Return the (X, Y) coordinate for the center point of the cell that contains the specified text.  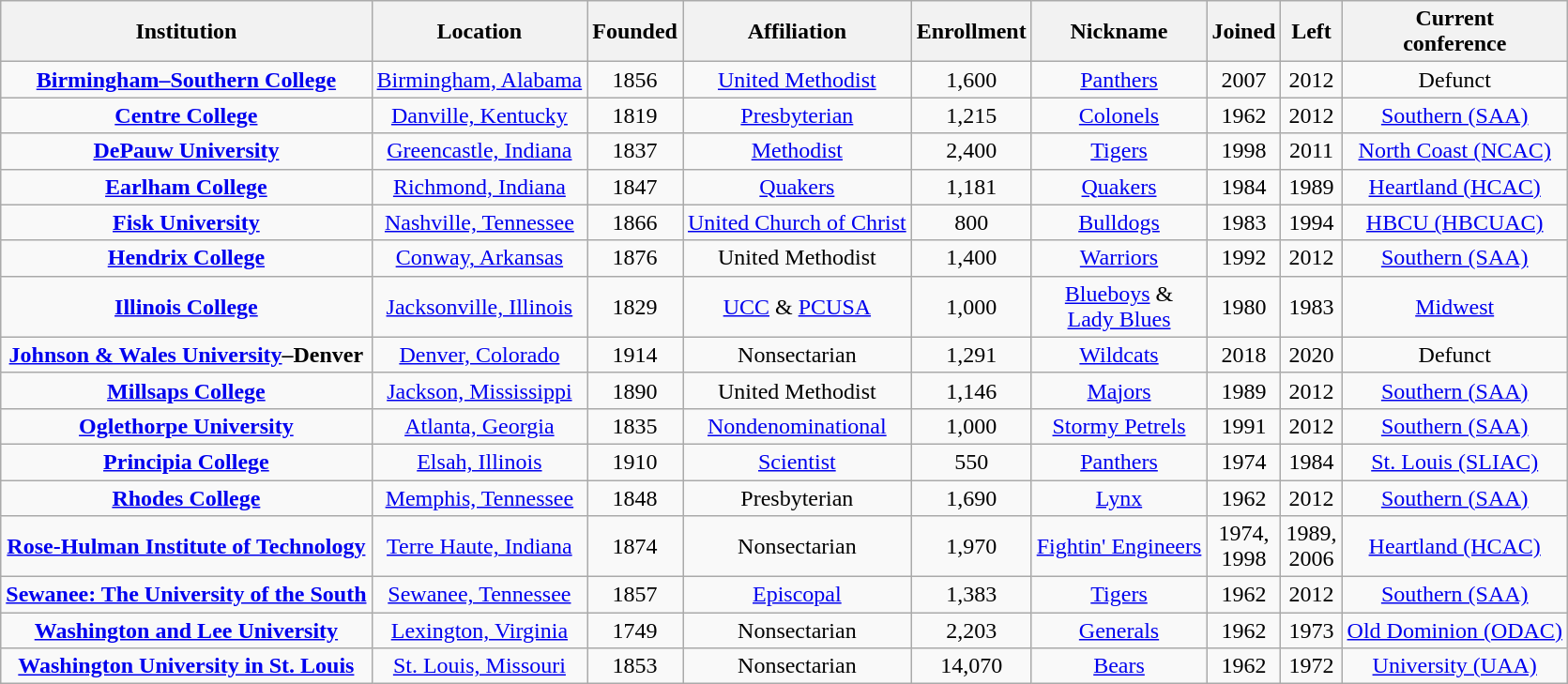
Washington University in St. Louis (186, 666)
St. Louis, Missouri (480, 666)
1,146 (971, 390)
1,970 (971, 546)
Rhodes College (186, 498)
Conway, Arkansas (480, 258)
Founded (635, 32)
Lexington, Virginia (480, 631)
Nondenominational (798, 426)
1819 (635, 115)
Centre College (186, 115)
Greencastle, Indiana (480, 151)
800 (971, 222)
Jacksonville, Illinois (480, 306)
Fightin' Engineers (1119, 546)
1,600 (971, 80)
Majors (1119, 390)
2020 (1312, 355)
Illinois College (186, 306)
1856 (635, 80)
Richmond, Indiana (480, 187)
Birmingham, Alabama (480, 80)
2018 (1244, 355)
Enrollment (971, 32)
United Church of Christ (798, 222)
Scientist (798, 462)
Sewanee, Tennessee (480, 595)
Wildcats (1119, 355)
1914 (635, 355)
1749 (635, 631)
University (UAA) (1454, 666)
Bulldogs (1119, 222)
1866 (635, 222)
Fisk University (186, 222)
1829 (635, 306)
2007 (1244, 80)
Danville, Kentucky (480, 115)
1,215 (971, 115)
Left (1312, 32)
Elsah, Illinois (480, 462)
1857 (635, 595)
1998 (1244, 151)
1,690 (971, 498)
1992 (1244, 258)
Rose-Hulman Institute of Technology (186, 546)
Joined (1244, 32)
Warriors (1119, 258)
Terre Haute, Indiana (480, 546)
Sewanee: The University of the South (186, 595)
1874 (635, 546)
Colonels (1119, 115)
1994 (1312, 222)
Millsaps College (186, 390)
2,400 (971, 151)
Atlanta, Georgia (480, 426)
1848 (635, 498)
Affiliation (798, 32)
Old Dominion (ODAC) (1454, 631)
1973 (1312, 631)
Institution (186, 32)
St. Louis (SLIAC) (1454, 462)
1835 (635, 426)
1,181 (971, 187)
Oglethorpe University (186, 426)
Earlham College (186, 187)
North Coast (NCAC) (1454, 151)
Nashville, Tennessee (480, 222)
1910 (635, 462)
UCC & PCUSA (798, 306)
Episcopal (798, 595)
DePauw University (186, 151)
Generals (1119, 631)
HBCU (HBCUAC) (1454, 222)
Birmingham–Southern College (186, 80)
2011 (1312, 151)
1837 (635, 151)
1974,1998 (1244, 546)
Nickname (1119, 32)
1974 (1244, 462)
Johnson & Wales University–Denver (186, 355)
Denver, Colorado (480, 355)
1,291 (971, 355)
Midwest (1454, 306)
Methodist (798, 151)
1972 (1312, 666)
14,070 (971, 666)
Blueboys &Lady Blues (1119, 306)
Jackson, Mississippi (480, 390)
Memphis, Tennessee (480, 498)
Stormy Petrels (1119, 426)
Bears (1119, 666)
1853 (635, 666)
Lynx (1119, 498)
Hendrix College (186, 258)
1980 (1244, 306)
550 (971, 462)
1876 (635, 258)
1,383 (971, 595)
Location (480, 32)
2,203 (971, 631)
1991 (1244, 426)
1989,2006 (1312, 546)
Principia College (186, 462)
1890 (635, 390)
Washington and Lee University (186, 631)
Currentconference (1454, 32)
1847 (635, 187)
1,400 (971, 258)
